From the cell containing the given text, extract its center point as (X, Y) coordinate. 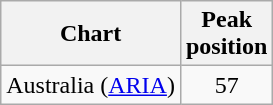
57 (226, 85)
Chart (91, 34)
Peakposition (226, 34)
Australia (ARIA) (91, 85)
